Return (X, Y) of the center of cell containing provided text 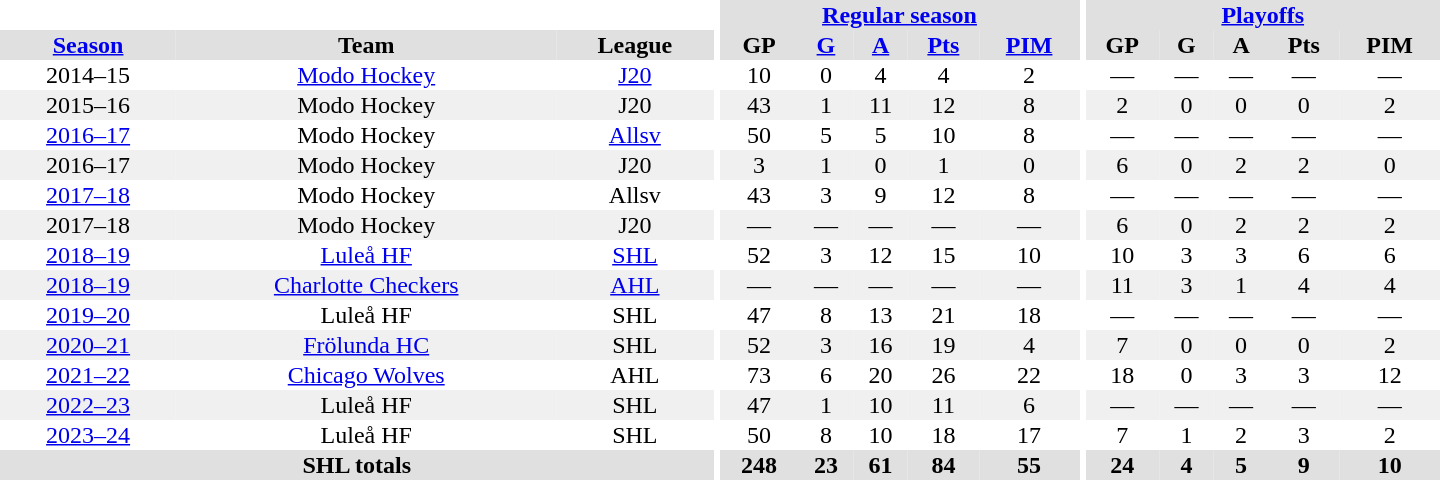
13 (880, 315)
Season (88, 45)
84 (944, 465)
Frölunda HC (366, 345)
16 (880, 345)
24 (1122, 465)
2021–22 (88, 375)
23 (826, 465)
19 (944, 345)
League (634, 45)
17 (1030, 435)
2019–20 (88, 315)
2015–16 (88, 105)
61 (880, 465)
Charlotte Checkers (366, 285)
73 (760, 375)
26 (944, 375)
2022–23 (88, 405)
248 (760, 465)
15 (944, 255)
2020–21 (88, 345)
SHL totals (357, 465)
20 (880, 375)
22 (1030, 375)
Playoffs (1262, 15)
Chicago Wolves (366, 375)
Regular season (900, 15)
21 (944, 315)
55 (1030, 465)
Team (366, 45)
2014–15 (88, 75)
2023–24 (88, 435)
